Locate the cell with the specified text and output its (X, Y) center coordinate. 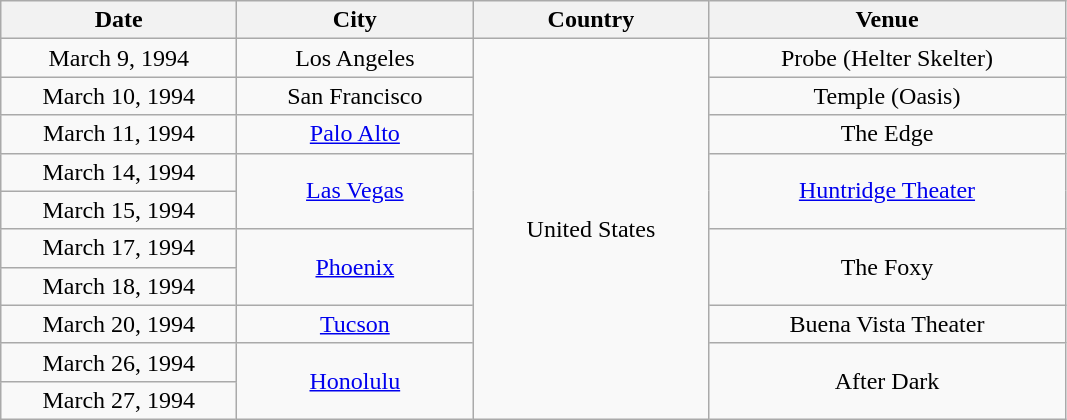
March 27, 1994 (119, 400)
United States (591, 230)
The Foxy (887, 267)
Honolulu (355, 381)
Palo Alto (355, 134)
Tucson (355, 324)
Probe (Helter Skelter) (887, 58)
March 9, 1994 (119, 58)
Date (119, 20)
Huntridge Theater (887, 191)
March 11, 1994 (119, 134)
March 14, 1994 (119, 172)
March 15, 1994 (119, 210)
Las Vegas (355, 191)
San Francisco (355, 96)
City (355, 20)
Country (591, 20)
March 17, 1994 (119, 248)
Phoenix (355, 267)
March 26, 1994 (119, 362)
March 20, 1994 (119, 324)
Temple (Oasis) (887, 96)
March 10, 1994 (119, 96)
The Edge (887, 134)
Buena Vista Theater (887, 324)
March 18, 1994 (119, 286)
Los Angeles (355, 58)
Venue (887, 20)
After Dark (887, 381)
